From the cell containing the given text, extract its center point as (x, y) coordinate. 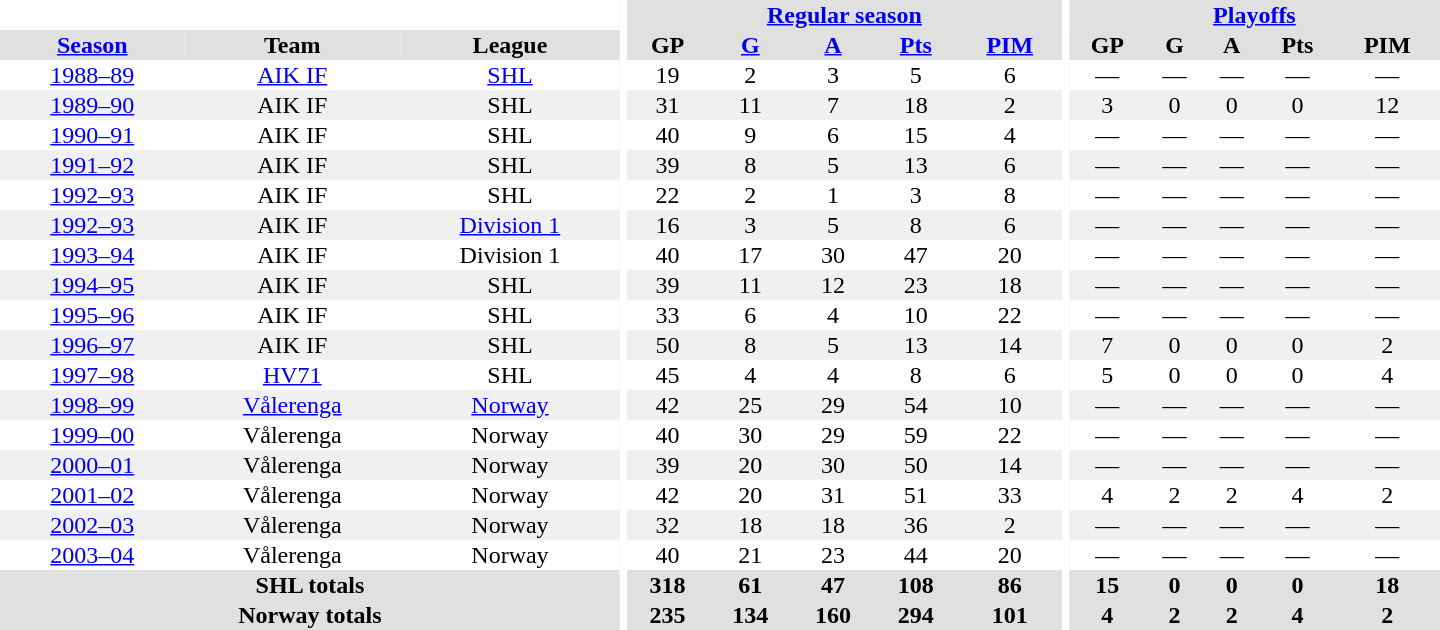
108 (916, 585)
9 (750, 135)
1 (834, 195)
SHL totals (310, 585)
101 (1010, 615)
1993–94 (92, 255)
League (510, 45)
1996–97 (92, 345)
HV71 (292, 375)
294 (916, 615)
1991–92 (92, 165)
32 (668, 525)
Team (292, 45)
61 (750, 585)
36 (916, 525)
2001–02 (92, 495)
1998–99 (92, 405)
45 (668, 375)
1989–90 (92, 105)
1994–95 (92, 285)
1999–00 (92, 435)
59 (916, 435)
51 (916, 495)
2003–04 (92, 555)
235 (668, 615)
Season (92, 45)
1995–96 (92, 315)
19 (668, 75)
Playoffs (1254, 15)
1997–98 (92, 375)
25 (750, 405)
16 (668, 225)
44 (916, 555)
2002–03 (92, 525)
86 (1010, 585)
2000–01 (92, 465)
21 (750, 555)
Regular season (844, 15)
Norway totals (310, 615)
1988–89 (92, 75)
1990–91 (92, 135)
160 (834, 615)
54 (916, 405)
17 (750, 255)
134 (750, 615)
318 (668, 585)
